Detect which cell encompasses the target text, then output its (x, y) center coordinate. 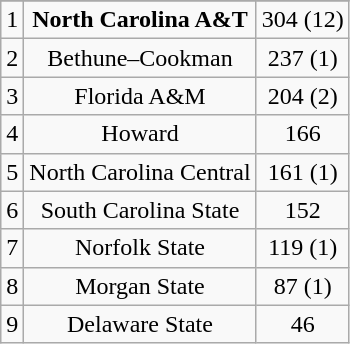
Howard (140, 134)
152 (302, 210)
Norfolk State (140, 248)
6 (12, 210)
Bethune–Cookman (140, 58)
Morgan State (140, 286)
161 (1) (302, 172)
166 (302, 134)
8 (12, 286)
4 (12, 134)
3 (12, 96)
87 (1) (302, 286)
304 (12) (302, 20)
119 (1) (302, 248)
North Carolina Central (140, 172)
9 (12, 324)
North Carolina A&T (140, 20)
237 (1) (302, 58)
Florida A&M (140, 96)
1 (12, 20)
2 (12, 58)
5 (12, 172)
46 (302, 324)
7 (12, 248)
204 (2) (302, 96)
Delaware State (140, 324)
South Carolina State (140, 210)
